Identify which cell holds the provided text, then report its [x, y] central coordinate. 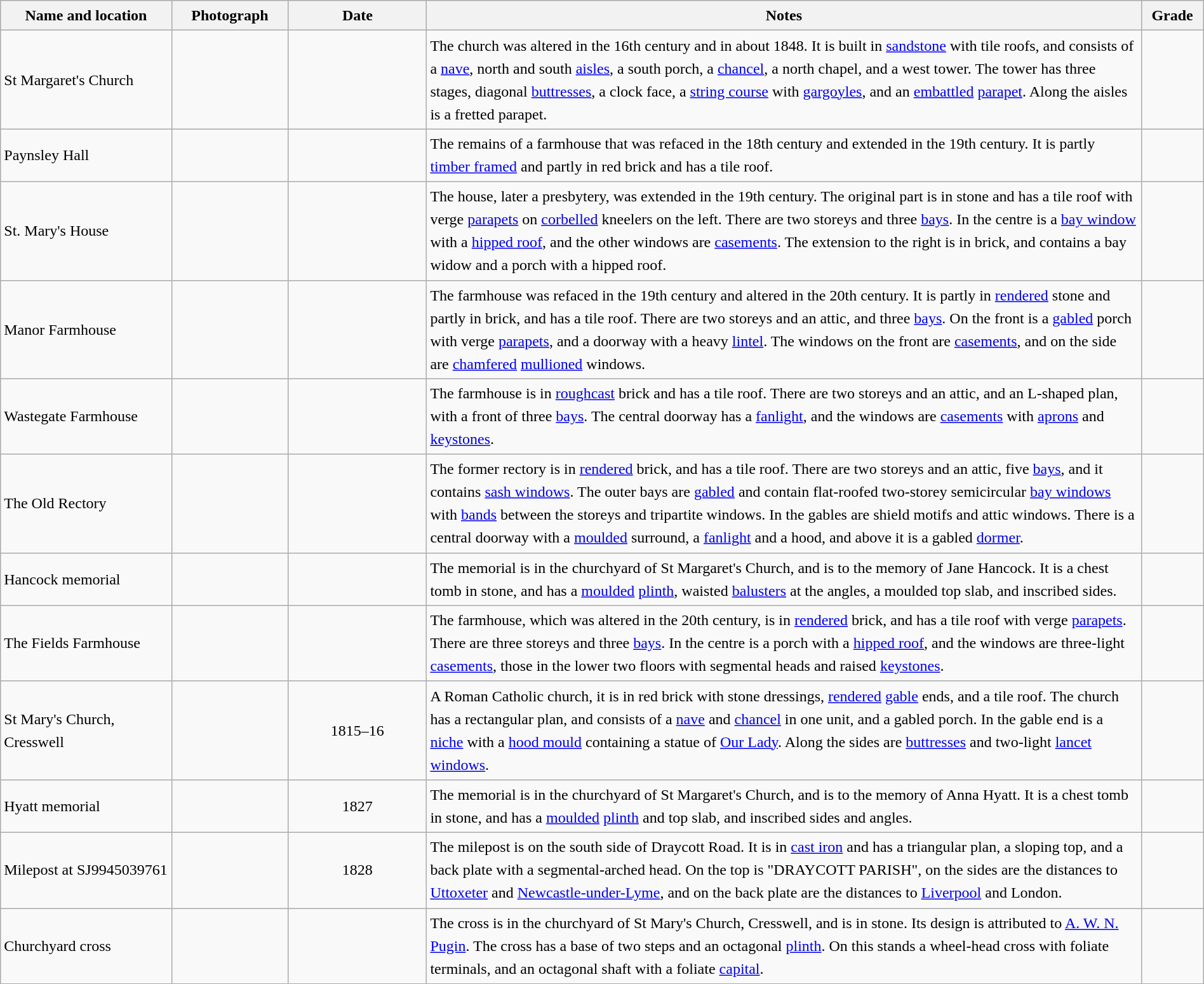
Milepost at SJ9945039761 [86, 870]
St Mary's Church, Cresswell [86, 731]
Photograph [230, 15]
Hyatt memorial [86, 805]
1815–16 [358, 731]
St Margaret's Church [86, 80]
Date [358, 15]
St. Mary's House [86, 231]
The Old Rectory [86, 503]
Manor Farmhouse [86, 329]
Hancock memorial [86, 579]
1828 [358, 870]
Notes [784, 15]
Name and location [86, 15]
Paynsley Hall [86, 155]
Grade [1172, 15]
1827 [358, 805]
The Fields Farmhouse [86, 643]
Wastegate Farmhouse [86, 417]
Churchyard cross [86, 947]
